Find where the given text appears and provide that cell's center as [x, y] coordinate. 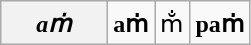
paṁ [220, 23]
m̐ [172, 23]
